Find where the given text appears and provide that cell's center as [x, y] coordinate. 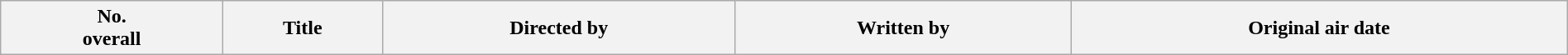
Directed by [559, 28]
No.overall [112, 28]
Written by [903, 28]
Title [303, 28]
Original air date [1320, 28]
